Locate the cell with the specified text and output its [X, Y] center coordinate. 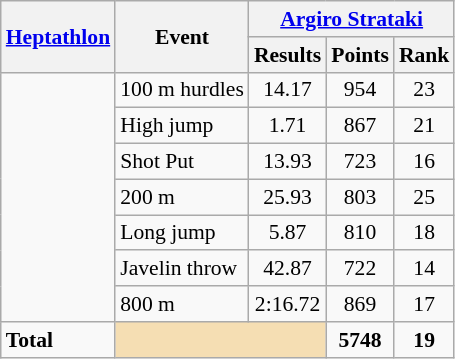
2:16.72 [288, 304]
13.93 [288, 162]
High jump [182, 126]
Shot Put [182, 162]
869 [360, 304]
42.87 [288, 269]
Javelin throw [182, 269]
800 m [182, 304]
100 m hurdles [182, 90]
18 [424, 233]
Heptathlon [58, 36]
16 [424, 162]
21 [424, 126]
5748 [360, 340]
Total [58, 340]
25 [424, 197]
723 [360, 162]
722 [360, 269]
954 [360, 90]
5.87 [288, 233]
23 [424, 90]
803 [360, 197]
17 [424, 304]
Results [288, 55]
19 [424, 340]
Event [182, 36]
Long jump [182, 233]
14 [424, 269]
200 m [182, 197]
1.71 [288, 126]
810 [360, 233]
25.93 [288, 197]
Argiro Strataki [352, 19]
867 [360, 126]
14.17 [288, 90]
Rank [424, 55]
Points [360, 55]
